Detect which cell encompasses the target text, then output its [x, y] center coordinate. 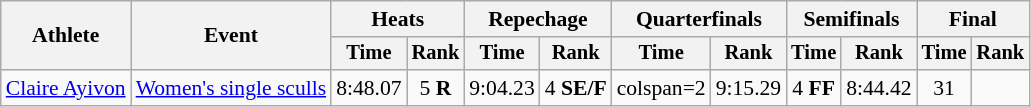
Claire Ayivon [66, 88]
Women's single sculls [232, 88]
31 [944, 88]
Athlete [66, 36]
Repechage [538, 19]
8:44.42 [878, 88]
8:48.07 [368, 88]
Quarterfinals [700, 19]
Final [973, 19]
colspan=2 [662, 88]
9:15.29 [748, 88]
Event [232, 36]
5 R [436, 88]
9:04.23 [502, 88]
4 SE/F [576, 88]
4 FF [814, 88]
Semifinals [851, 19]
Heats [398, 19]
